Extract the [x, y] coordinate from the center of the cell holding the provided text.  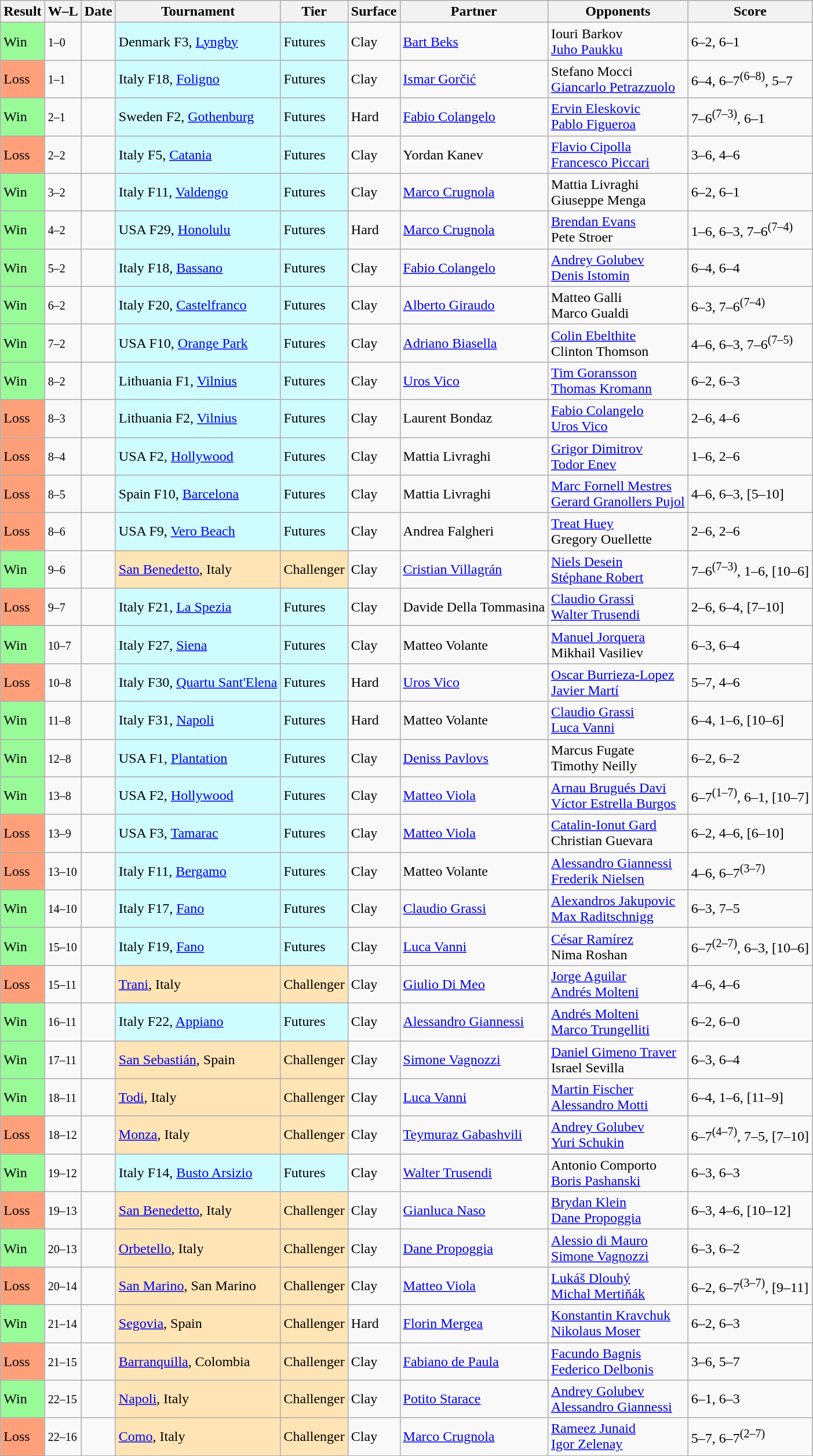
Barranquilla, Colombia [198, 1361]
Como, Italy [198, 1436]
21–15 [63, 1361]
Alberto Giraudo [474, 305]
Opponents [618, 12]
Treat Huey Gregory Ouellette [618, 532]
22–15 [63, 1399]
Italy F27, Siena [198, 645]
Marcus Fugate Timothy Neilly [618, 758]
Italy F22, Appiano [198, 1021]
Andrey Golubev Denis Istomin [618, 268]
6–3, 7–6(7–4) [750, 305]
6–4, 1–6, [10–6] [750, 720]
Brydan Klein Dane Propoggia [618, 1210]
Adriano Biasella [474, 343]
Alessandro Giannessi Frederik Nielsen [618, 871]
18–11 [63, 1098]
20–14 [63, 1286]
10–8 [63, 683]
Colin Ebelthite Clinton Thomson [618, 343]
9–7 [63, 607]
1–6, 6–3, 7–6(7–4) [750, 230]
3–6, 5–7 [750, 1361]
Arnau Brugués Davi Víctor Estrella Burgos [618, 795]
2–6, 6–4, [7–10] [750, 607]
Alessio di Mauro Simone Vagnozzi [618, 1248]
Claudio Grassi Walter Trusendi [618, 607]
16–11 [63, 1021]
6–2 [63, 305]
Fabiano de Paula [474, 1361]
USA F29, Honolulu [198, 230]
Potito Starace [474, 1399]
Cristian Villagrán [474, 569]
19–12 [63, 1173]
San Marino, San Marino [198, 1286]
1–0 [63, 42]
8–6 [63, 532]
Ervin Eleskovic Pablo Figueroa [618, 117]
13–8 [63, 795]
Italy F18, Bassano [198, 268]
1–6, 2–6 [750, 456]
Rameez Junaid Igor Zelenay [618, 1436]
Davide Della Tommasina [474, 607]
Laurent Bondaz [474, 418]
5–7, 6–7(2–7) [750, 1436]
Italy F17, Fano [198, 909]
8–2 [63, 380]
Italy F14, Busto Arsizio [198, 1173]
César Ramírez Nima Roshan [618, 946]
Grigor Dimitrov Todor Enev [618, 456]
6–2, 6–0 [750, 1021]
Tim Goransson Thomas Kromann [618, 380]
6–7(4–7), 7–5, [7–10] [750, 1135]
4–6, 6–7(3–7) [750, 871]
Konstantin Kravchuk Nikolaus Moser [618, 1324]
Iouri Barkov Juho Paukku [618, 42]
Italy F31, Napoli [198, 720]
1–1 [63, 79]
8–4 [63, 456]
21–14 [63, 1324]
Tournament [198, 12]
Catalin-Ionut Gard Christian Guevara [618, 833]
15–11 [63, 984]
Orbetello, Italy [198, 1248]
13–9 [63, 833]
8–5 [63, 494]
Antonio Comporto Boris Pashanski [618, 1173]
Date [99, 12]
Jorge Aguilar Andrés Molteni [618, 984]
15–10 [63, 946]
Italy F11, Bergamo [198, 871]
Italy F21, La Spezia [198, 607]
6–1, 6–3 [750, 1399]
4–6, 6–3, 7–6(7–5) [750, 343]
Italy F19, Fano [198, 946]
10–7 [63, 645]
9–6 [63, 569]
Daniel Gimeno Traver Israel Sevilla [618, 1060]
4–2 [63, 230]
Simone Vagnozzi [474, 1060]
Monza, Italy [198, 1135]
San Sebastián, Spain [198, 1060]
Florin Mergea [474, 1324]
Lukáš Dlouhý Michal Mertiňák [618, 1286]
19–13 [63, 1210]
Andrea Falgheri [474, 532]
Stefano Mocci Giancarlo Petrazzuolo [618, 79]
Mattia Livraghi Giuseppe Menga [618, 192]
3–6, 4–6 [750, 154]
Italy F18, Foligno [198, 79]
Italy F11, Valdengo [198, 192]
USA F3, Tamarac [198, 833]
Lithuania F2, Vilnius [198, 418]
Denmark F3, Lyngby [198, 42]
4–6, 6–3, [5–10] [750, 494]
6–4, 1–6, [11–9] [750, 1098]
Trani, Italy [198, 984]
Yordan Kanev [474, 154]
USA F9, Vero Beach [198, 532]
Spain F10, Barcelona [198, 494]
Dane Propoggia [474, 1248]
6–3, 4–6, [10–12] [750, 1210]
Walter Trusendi [474, 1173]
Niels Desein Stéphane Robert [618, 569]
6–2, 6–7(3–7), [9–11] [750, 1286]
2–6, 4–6 [750, 418]
2–1 [63, 117]
18–12 [63, 1135]
Todi, Italy [198, 1098]
6–3, 6–3 [750, 1173]
Manuel Jorquera Mikhail Vasiliev [618, 645]
Alessandro Giannessi [474, 1021]
6–2, 6–2 [750, 758]
Claudio Grassi Luca Vanni [618, 720]
Lithuania F1, Vilnius [198, 380]
Marc Fornell Mestres Gerard Granollers Pujol [618, 494]
6–3, 6–2 [750, 1248]
6–4, 6–7(6–8), 5–7 [750, 79]
5–2 [63, 268]
Segovia, Spain [198, 1324]
Italy F30, Quartu Sant'Elena [198, 683]
Matteo Galli Marco Gualdi [618, 305]
USA F10, Orange Park [198, 343]
Gianluca Naso [474, 1210]
Bart Beks [474, 42]
Alexandros Jakupovic Max Raditschnigg [618, 909]
17–11 [63, 1060]
20–13 [63, 1248]
6–4, 6–4 [750, 268]
2–6, 2–6 [750, 532]
Napoli, Italy [198, 1399]
7–6(7–3), 1–6, [10–6] [750, 569]
Claudio Grassi [474, 909]
Brendan Evans Pete Stroer [618, 230]
Result [23, 12]
Andrey Golubev Yuri Schukin [618, 1135]
Tier [314, 12]
Surface [374, 12]
Sweden F2, Gothenburg [198, 117]
6–3, 7–5 [750, 909]
7–2 [63, 343]
6–7(2–7), 6–3, [10–6] [750, 946]
USA F1, Plantation [198, 758]
11–8 [63, 720]
Ismar Gorčić [474, 79]
12–8 [63, 758]
Flavio Cipolla Francesco Piccari [618, 154]
W–L [63, 12]
Fabio Colangelo Uros Vico [618, 418]
Martin Fischer Alessandro Motti [618, 1098]
7–6(7–3), 6–1 [750, 117]
Deniss Pavlovs [474, 758]
Italy F5, Catania [198, 154]
5–7, 4–6 [750, 683]
22–16 [63, 1436]
2–2 [63, 154]
Giulio Di Meo [474, 984]
6–2, 4–6, [6–10] [750, 833]
3–2 [63, 192]
Andrey Golubev Alessandro Giannessi [618, 1399]
6–7(1–7), 6–1, [10–7] [750, 795]
Facundo Bagnis Federico Delbonis [618, 1361]
8–3 [63, 418]
Oscar Burrieza-Lopez Javier Martí [618, 683]
Score [750, 12]
14–10 [63, 909]
Andrés Molteni Marco Trungelliti [618, 1021]
13–10 [63, 871]
4–6, 4–6 [750, 984]
Partner [474, 12]
Teymuraz Gabashvili [474, 1135]
Italy F20, Castelfranco [198, 305]
